Capture the cell that displays the provided text and extract its [x, y] central coordinate. 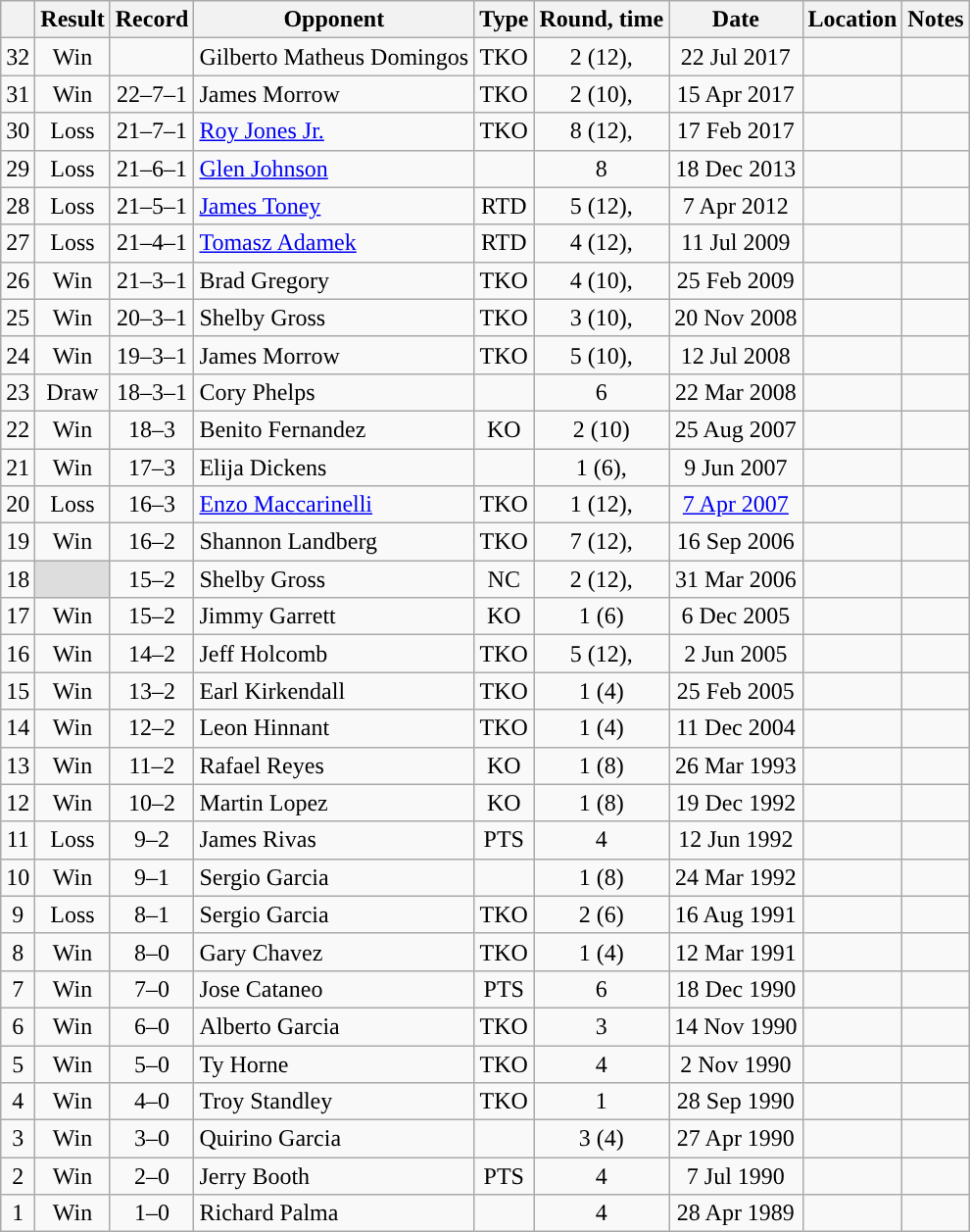
NC [504, 579]
21 [18, 468]
13 [18, 765]
3 (10), [602, 318]
20 [18, 505]
20 Nov 2008 [736, 318]
2 (10) [602, 429]
12 Mar 1991 [736, 952]
James Rivas [334, 840]
Enzo Maccarinelli [334, 505]
Type [504, 20]
25 Aug 2007 [736, 429]
4–0 [152, 1102]
7 (12), [602, 542]
28 Sep 1990 [736, 1102]
1 (12), [602, 505]
18–3–1 [152, 392]
14–2 [152, 654]
21–6–1 [152, 169]
Quirino Garcia [334, 1139]
17 [18, 616]
32 [18, 57]
28 [18, 206]
2–0 [152, 1176]
14 [18, 728]
11 [18, 840]
8–0 [152, 952]
24 Mar 1992 [736, 877]
22 Jul 2017 [736, 57]
10–2 [152, 803]
Glen Johnson [334, 169]
9 [18, 914]
6–0 [152, 1026]
7 Apr 2012 [736, 206]
20–3–1 [152, 318]
James Toney [334, 206]
17–3 [152, 468]
16 Sep 2006 [736, 542]
17 Feb 2017 [736, 131]
1 (6), [602, 468]
Notes [936, 20]
12 Jun 1992 [736, 840]
19 [18, 542]
3–0 [152, 1139]
18 [18, 579]
9 Jun 2007 [736, 468]
27 [18, 243]
11 Dec 2004 [736, 728]
13–2 [152, 691]
16–2 [152, 542]
5–0 [152, 1063]
9–2 [152, 840]
16 Aug 1991 [736, 914]
Jeff Holcomb [334, 654]
Roy Jones Jr. [334, 131]
2 Jun 2005 [736, 654]
5 (10), [602, 355]
Round, time [602, 20]
Opponent [334, 20]
25 Feb 2005 [736, 691]
8–1 [152, 914]
Leon Hinnant [334, 728]
9–1 [152, 877]
26 [18, 280]
27 Apr 1990 [736, 1139]
Jimmy Garrett [334, 616]
25 [18, 318]
Date [736, 20]
Location [852, 20]
19–3–1 [152, 355]
15 Apr 2017 [736, 94]
18–3 [152, 429]
21–3–1 [152, 280]
7 [18, 989]
Draw [73, 392]
Tomasz Adamek [334, 243]
Shannon Landberg [334, 542]
Rafael Reyes [334, 765]
16 [18, 654]
21–5–1 [152, 206]
Elija Dickens [334, 468]
2 Nov 1990 [736, 1063]
15 [18, 691]
28 Apr 1989 [736, 1213]
Result [73, 20]
Jose Cataneo [334, 989]
30 [18, 131]
8 (12), [602, 131]
Ty Horne [334, 1063]
12 [18, 803]
7–0 [152, 989]
22 Mar 2008 [736, 392]
29 [18, 169]
12 Jul 2008 [736, 355]
Gilberto Matheus Domingos [334, 57]
Brad Gregory [334, 280]
6 Dec 2005 [736, 616]
26 Mar 1993 [736, 765]
10 [18, 877]
Jerry Booth [334, 1176]
Cory Phelps [334, 392]
16–3 [152, 505]
Earl Kirkendall [334, 691]
18 Dec 2013 [736, 169]
Benito Fernandez [334, 429]
19 Dec 1992 [736, 803]
Gary Chavez [334, 952]
22–7–1 [152, 94]
31 Mar 2006 [736, 579]
31 [18, 94]
Richard Palma [334, 1213]
24 [18, 355]
4 (10), [602, 280]
Martin Lopez [334, 803]
2 (10), [602, 94]
Record [152, 20]
3 (4) [602, 1139]
7 Apr 2007 [736, 505]
1–0 [152, 1213]
22 [18, 429]
23 [18, 392]
5 [18, 1063]
21–4–1 [152, 243]
2 [18, 1176]
4 (12), [602, 243]
11 Jul 2009 [736, 243]
12–2 [152, 728]
11–2 [152, 765]
21–7–1 [152, 131]
14 Nov 1990 [736, 1026]
1 (6) [602, 616]
25 Feb 2009 [736, 280]
Troy Standley [334, 1102]
2 (6) [602, 914]
18 Dec 1990 [736, 989]
Alberto Garcia [334, 1026]
7 Jul 1990 [736, 1176]
